Locate the cell with the specified text and output its [X, Y] center coordinate. 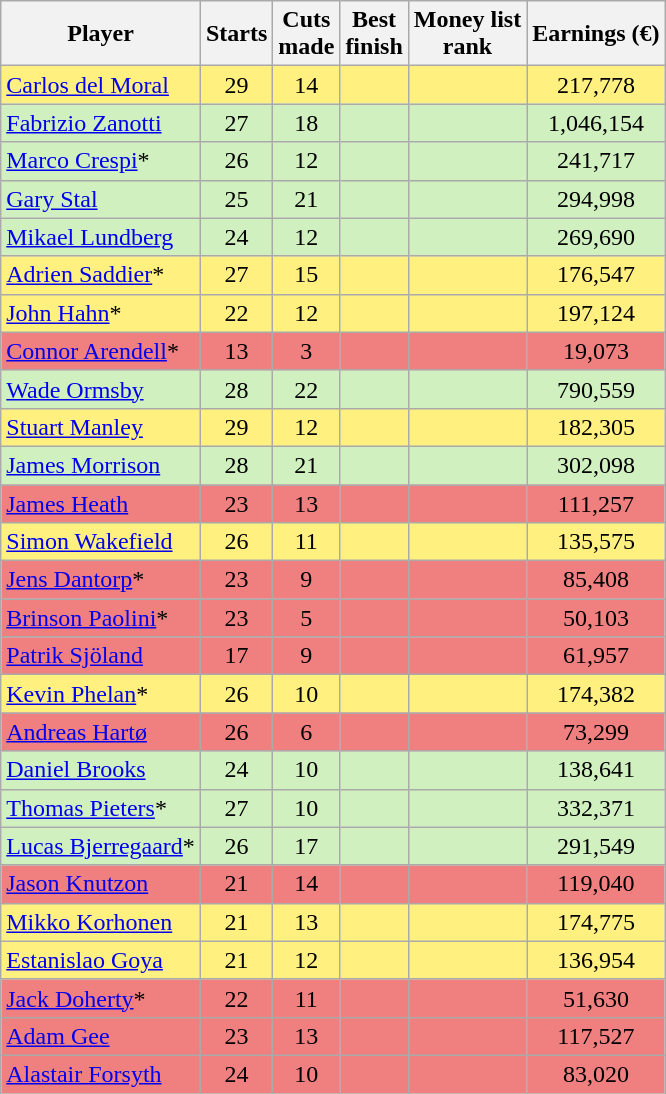
182,305 [596, 427]
302,098 [596, 465]
19,073 [596, 351]
Andreas Hartø [101, 732]
Patrik Sjöland [101, 656]
Lucas Bjerregaard* [101, 846]
Thomas Pieters* [101, 808]
241,717 [596, 161]
Jason Knutzon [101, 884]
Starts [236, 34]
Simon Wakefield [101, 542]
Bestfinish [374, 34]
Daniel Brooks [101, 770]
Adrien Saddier* [101, 275]
3 [306, 351]
6 [306, 732]
135,575 [596, 542]
50,103 [596, 618]
Wade Ormsby [101, 389]
Adam Gee [101, 1036]
Mikael Lundberg [101, 237]
Earnings (€) [596, 34]
83,020 [596, 1074]
111,257 [596, 503]
269,690 [596, 237]
197,124 [596, 313]
176,547 [596, 275]
117,527 [596, 1036]
136,954 [596, 960]
John Hahn* [101, 313]
Money listrank [467, 34]
James Heath [101, 503]
Fabrizio Zanotti [101, 123]
Stuart Manley [101, 427]
174,775 [596, 922]
51,630 [596, 998]
Brinson Paolini* [101, 618]
Alastair Forsyth [101, 1074]
Carlos del Moral [101, 85]
73,299 [596, 732]
Jack Doherty* [101, 998]
Player [101, 34]
217,778 [596, 85]
174,382 [596, 694]
332,371 [596, 808]
Marco Crespi* [101, 161]
Connor Arendell* [101, 351]
25 [236, 199]
Estanislao Goya [101, 960]
18 [306, 123]
119,040 [596, 884]
Kevin Phelan* [101, 694]
Gary Stal [101, 199]
790,559 [596, 389]
294,998 [596, 199]
61,957 [596, 656]
1,046,154 [596, 123]
5 [306, 618]
James Morrison [101, 465]
15 [306, 275]
138,641 [596, 770]
Jens Dantorp* [101, 580]
85,408 [596, 580]
Mikko Korhonen [101, 922]
291,549 [596, 846]
Cutsmade [306, 34]
